Determine the [x, y] coordinate at the center of the cell enclosing the given text.  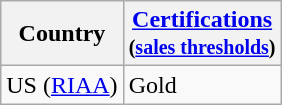
Gold [202, 85]
Certifications(sales thresholds) [202, 34]
Country [62, 34]
US (RIAA) [62, 85]
